Provide the [X, Y] coordinate of the cell's center where the given text is located.  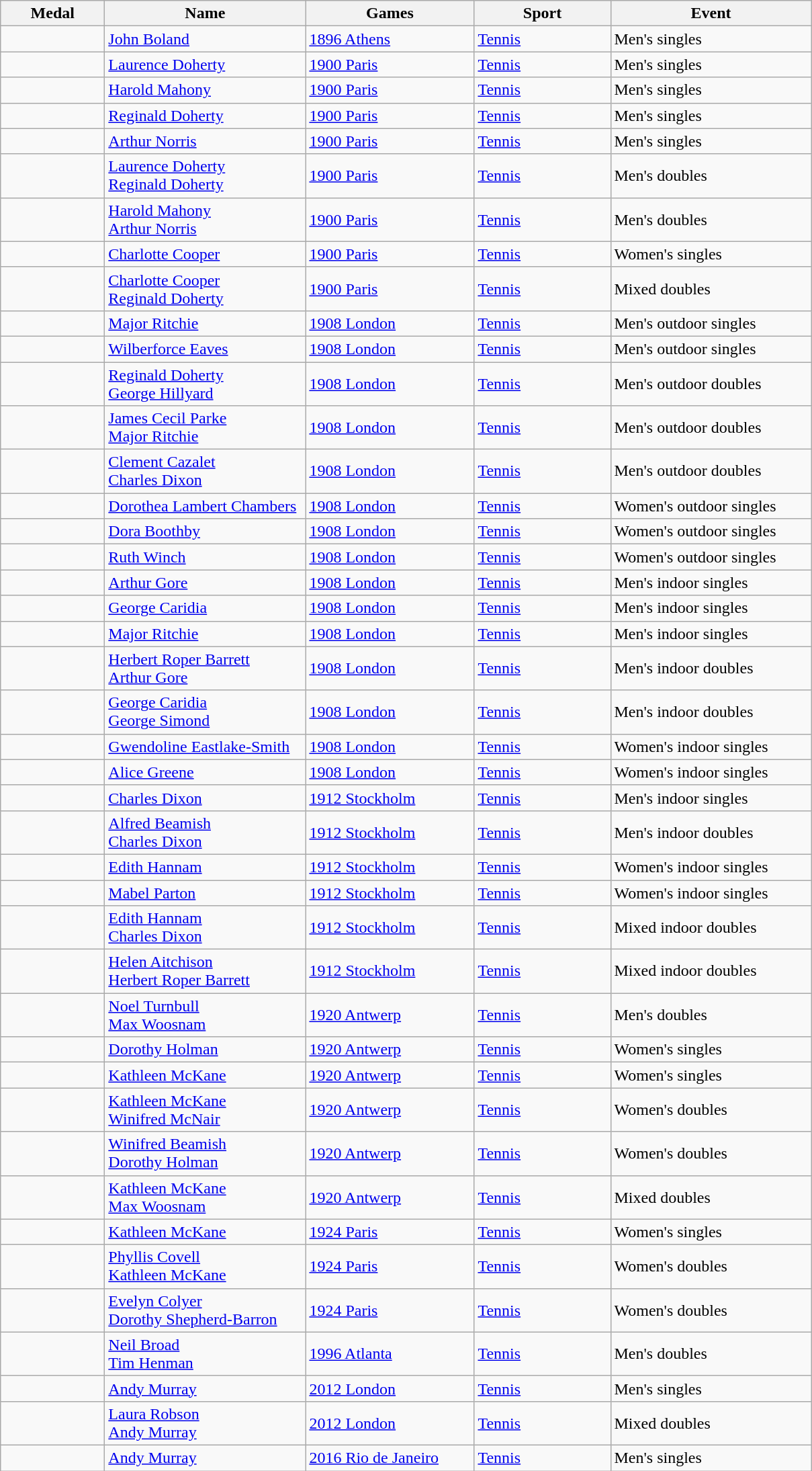
Charlotte CooperReginald Doherty [206, 289]
Alfred Beamish Charles Dixon [206, 832]
Arthur Gore [206, 583]
Winifred BeamishDorothy Holman [206, 1153]
Reginald Doherty George Hillyard [206, 383]
Phyllis CovellKathleen McKane [206, 1266]
Laura RobsonAndy Murray [206, 1423]
Clement Cazalet Charles Dixon [206, 472]
Medal [52, 13]
Evelyn ColyerDorothy Shepherd-Barron [206, 1310]
Kathleen McKaneWinifred McNair [206, 1110]
George Caridia George Simond [206, 712]
Harold Mahony [206, 90]
Reginald Doherty [206, 116]
Games [390, 13]
Arthur Norris [206, 141]
Sport [543, 13]
Noel TurnbullMax Woosnam [206, 1015]
Alice Greene [206, 772]
Neil BroadTim Henman [206, 1353]
Dorothy Holman [206, 1050]
Mabel Parton [206, 893]
Dorothea Lambert Chambers [206, 506]
Edith Hannam [206, 867]
Wilberforce Eaves [206, 349]
Name [206, 13]
Laurence DohertyReginald Doherty [206, 176]
Harold MahonyArthur Norris [206, 219]
Gwendoline Eastlake-Smith [206, 747]
Charlotte Cooper [206, 254]
Herbert Roper Barrett Arthur Gore [206, 668]
1996 Atlanta [390, 1353]
George Caridia [206, 608]
Ruth Winch [206, 557]
Helen Aitchison Herbert Roper Barrett [206, 972]
Laurence Doherty [206, 65]
2016 Rio de Janeiro [390, 1458]
James Cecil Parke Major Ritchie [206, 427]
1896 Athens [390, 39]
Edith Hannam Charles Dixon [206, 927]
Event [711, 13]
Charles Dixon [206, 798]
Kathleen McKaneMax Woosnam [206, 1197]
Dora Boothby [206, 532]
John Boland [206, 39]
